From the cell containing the given text, extract its center point as [x, y] coordinate. 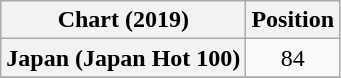
Japan (Japan Hot 100) [124, 58]
84 [293, 58]
Position [293, 20]
Chart (2019) [124, 20]
